Output the (x, y) coordinate of the center of the cell containing the given text.  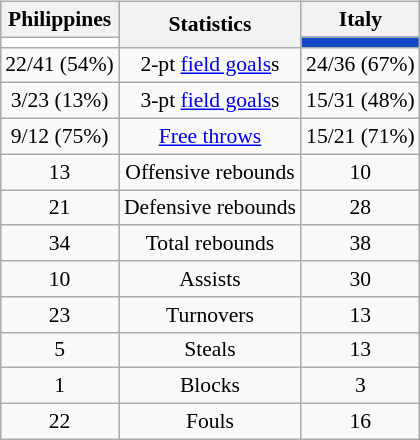
Fouls (210, 421)
15/31 (48%) (360, 101)
30 (360, 279)
38 (360, 243)
22/41 (54%) (60, 65)
16 (360, 421)
1 (60, 386)
21 (60, 208)
2-pt field goalss (210, 65)
Assists (210, 279)
Statistics (210, 24)
9/12 (75%) (60, 136)
34 (60, 243)
Steals (210, 350)
Turnovers (210, 314)
24/36 (67%) (360, 65)
Philippines (60, 19)
28 (360, 208)
Offensive rebounds (210, 172)
22 (60, 421)
Free throws (210, 136)
15/21 (71%) (360, 136)
23 (60, 314)
3 (360, 386)
5 (60, 350)
3/23 (13%) (60, 101)
Total rebounds (210, 243)
Blocks (210, 386)
Defensive rebounds (210, 208)
Italy (360, 19)
3-pt field goalss (210, 101)
